Find where the given text appears and provide that cell's center as [X, Y] coordinate. 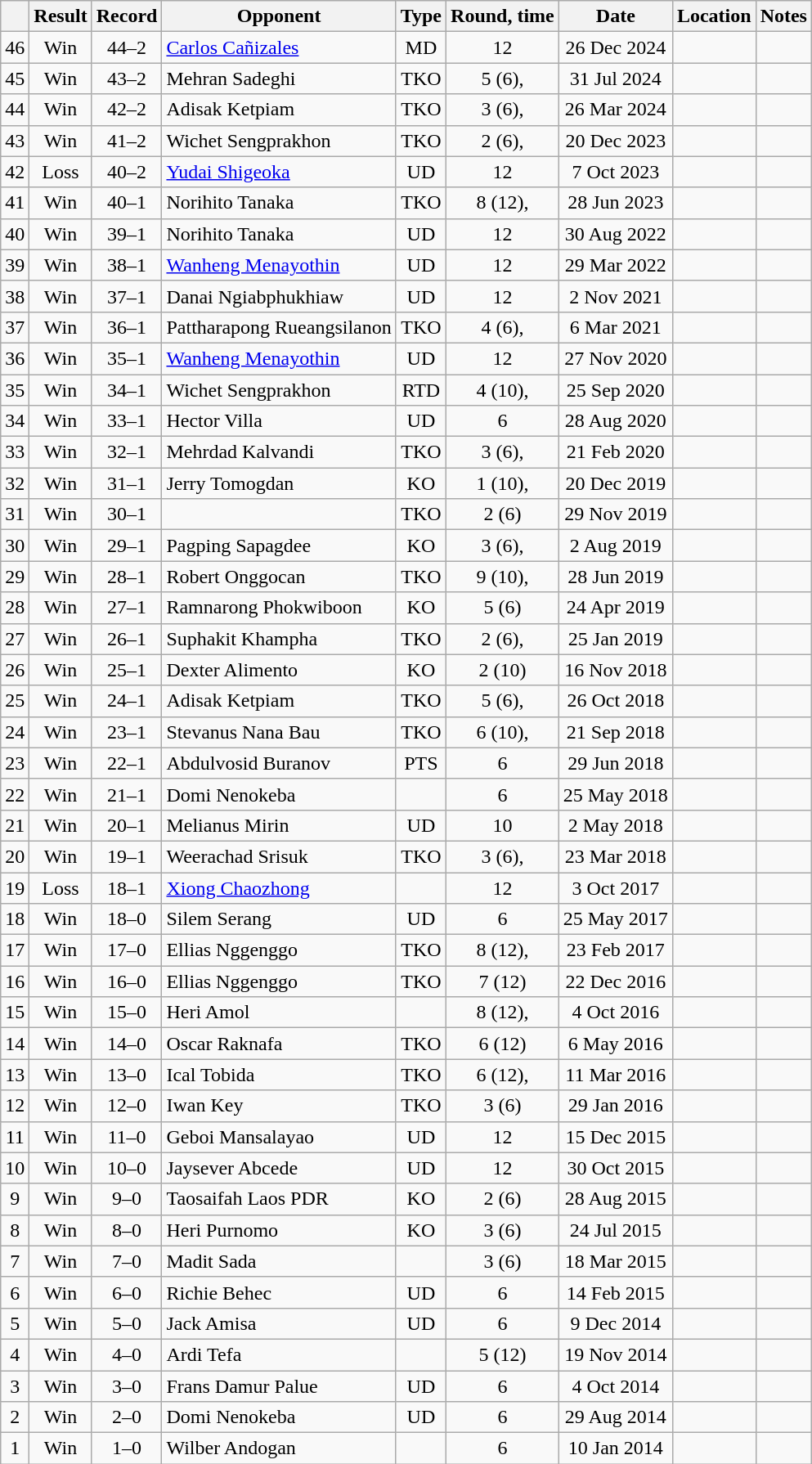
15 Dec 2015 [615, 1137]
Xiong Chaozhong [279, 887]
15 [15, 1013]
Wilber Andogan [279, 1448]
16–0 [127, 981]
21 [15, 825]
2–0 [127, 1417]
6 (10), [503, 732]
4 Oct 2014 [615, 1386]
11 [15, 1137]
39 [15, 265]
22 Dec 2016 [615, 981]
28 [15, 608]
4 [15, 1354]
26 Dec 2024 [615, 47]
25 [15, 701]
34 [15, 421]
32–1 [127, 452]
28 Aug 2020 [615, 421]
21–1 [127, 794]
27–1 [127, 608]
6 May 2016 [615, 1044]
30 Aug 2022 [615, 234]
29 Jan 2016 [615, 1106]
30–1 [127, 514]
2 May 2018 [615, 825]
2 [15, 1417]
32 [15, 483]
44 [15, 110]
28–1 [127, 577]
25 May 2018 [615, 794]
40 [15, 234]
2 Aug 2019 [615, 546]
Type [420, 16]
27 Nov 2020 [615, 358]
4 (6), [503, 327]
Richie Behec [279, 1292]
MD [420, 47]
Jaysever Abcede [279, 1168]
16 Nov 2018 [615, 670]
18–0 [127, 919]
31 [15, 514]
Melianus Mirin [279, 825]
6 (12) [503, 1044]
17–0 [127, 950]
35–1 [127, 358]
31 Jul 2024 [615, 79]
29 Jun 2018 [615, 763]
7–0 [127, 1261]
3–0 [127, 1386]
1–0 [127, 1448]
10 Jan 2014 [615, 1448]
5 (12) [503, 1354]
1 [15, 1448]
PTS [420, 763]
Heri Purnomo [279, 1230]
26 Mar 2024 [615, 110]
23–1 [127, 732]
7 [15, 1261]
Pagping Sapagdee [279, 546]
24 Jul 2015 [615, 1230]
Geboi Mansalayao [279, 1137]
44–2 [127, 47]
11 Mar 2016 [615, 1075]
24 Apr 2019 [615, 608]
5 [15, 1323]
6 (12), [503, 1075]
40–2 [127, 172]
21 Sep 2018 [615, 732]
22 [15, 794]
Jerry Tomogdan [279, 483]
Iwan Key [279, 1106]
28 Aug 2015 [615, 1199]
33 [15, 452]
30 Oct 2015 [615, 1168]
8 [15, 1230]
Yudai Shigeoka [279, 172]
29 Mar 2022 [615, 265]
40–1 [127, 203]
Date [615, 16]
9 [15, 1199]
Danai Ngiabphukhiaw [279, 296]
Carlos Cañizales [279, 47]
20 [15, 856]
Ardi Tefa [279, 1354]
Ramnarong Phokwiboon [279, 608]
Suphakit Khampha [279, 639]
Pattharapong Rueangsilanon [279, 327]
Frans Damur Palue [279, 1386]
Hector Villa [279, 421]
28 Jun 2023 [615, 203]
20 Dec 2023 [615, 141]
4 Oct 2016 [615, 1013]
29 Nov 2019 [615, 514]
Heri Amol [279, 1013]
Weerachad Srisuk [279, 856]
29 Aug 2014 [615, 1417]
46 [15, 47]
24–1 [127, 701]
6–0 [127, 1292]
8–0 [127, 1230]
2 (10) [503, 670]
5 (6) [503, 608]
Oscar Raknafa [279, 1044]
26 [15, 670]
29 [15, 577]
Ical Tobida [279, 1075]
37–1 [127, 296]
Silem Serang [279, 919]
3 [15, 1386]
28 Jun 2019 [615, 577]
25 May 2017 [615, 919]
Mehrdad Kalvandi [279, 452]
16 [15, 981]
14–0 [127, 1044]
9 (10), [503, 577]
Mehran Sadeghi [279, 79]
26 Oct 2018 [615, 701]
1 (10), [503, 483]
41–2 [127, 141]
Robert Onggocan [279, 577]
27 [15, 639]
23 [15, 763]
11–0 [127, 1137]
9–0 [127, 1199]
24 [15, 732]
2 Nov 2021 [615, 296]
Stevanus Nana Bau [279, 732]
Jack Amisa [279, 1323]
41 [15, 203]
43 [15, 141]
43–2 [127, 79]
Opponent [279, 16]
37 [15, 327]
10–0 [127, 1168]
35 [15, 390]
30 [15, 546]
18–1 [127, 887]
12–0 [127, 1106]
Madit Sada [279, 1261]
25–1 [127, 670]
19 Nov 2014 [615, 1354]
5–0 [127, 1323]
13–0 [127, 1075]
26–1 [127, 639]
9 Dec 2014 [615, 1323]
7 (12) [503, 981]
18 Mar 2015 [615, 1261]
39–1 [127, 234]
Result [61, 16]
19–1 [127, 856]
29–1 [127, 546]
15–0 [127, 1013]
Notes [783, 16]
23 Mar 2018 [615, 856]
7 Oct 2023 [615, 172]
17 [15, 950]
4–0 [127, 1354]
6 Mar 2021 [615, 327]
34–1 [127, 390]
Record [127, 16]
20 Dec 2019 [615, 483]
13 [15, 1075]
3 Oct 2017 [615, 887]
45 [15, 79]
42–2 [127, 110]
Dexter Alimento [279, 670]
25 Sep 2020 [615, 390]
38–1 [127, 265]
20–1 [127, 825]
22–1 [127, 763]
4 (10), [503, 390]
18 [15, 919]
25 Jan 2019 [615, 639]
38 [15, 296]
Abdulvosid Buranov [279, 763]
Taosaifah Laos PDR [279, 1199]
36 [15, 358]
42 [15, 172]
RTD [420, 390]
36–1 [127, 327]
Round, time [503, 16]
19 [15, 887]
Location [714, 16]
14 [15, 1044]
23 Feb 2017 [615, 950]
21 Feb 2020 [615, 452]
31–1 [127, 483]
33–1 [127, 421]
14 Feb 2015 [615, 1292]
